Determine the (x, y) coordinate at the center of the cell enclosing the given text.  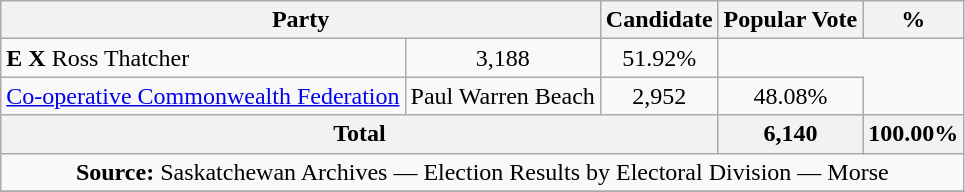
Paul Warren Beach (502, 96)
Source: Saskatchewan Archives — Election Results by Electoral Division — Morse (482, 172)
Co-operative Commonwealth Federation (203, 96)
% (914, 20)
48.08% (790, 96)
100.00% (914, 134)
E X Ross Thatcher (203, 58)
3,188 (502, 58)
Candidate (659, 20)
Popular Vote (790, 20)
51.92% (659, 58)
Party (301, 20)
2,952 (659, 96)
6,140 (790, 134)
Total (360, 134)
